Output the [x, y] coordinate of the center of the cell containing the given text.  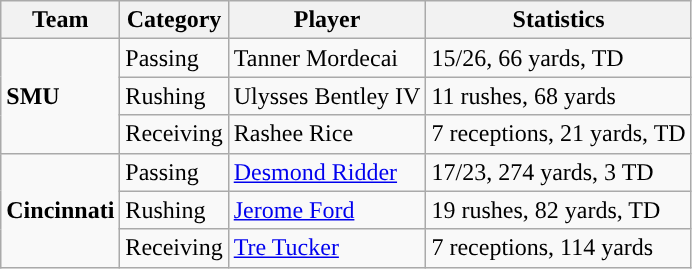
Player [327, 20]
Tre Tucker [327, 248]
Ulysses Bentley IV [327, 96]
15/26, 66 yards, TD [558, 58]
17/23, 274 yards, 3 TD [558, 172]
Desmond Ridder [327, 172]
11 rushes, 68 yards [558, 96]
19 rushes, 82 yards, TD [558, 210]
Jerome Ford [327, 210]
Team [60, 20]
7 receptions, 114 yards [558, 248]
Tanner Mordecai [327, 58]
Cincinnati [60, 210]
Category [174, 20]
Rashee Rice [327, 134]
SMU [60, 96]
Statistics [558, 20]
7 receptions, 21 yards, TD [558, 134]
